Scan for the cell matching the given text and deliver its [x, y] coordinate at center. 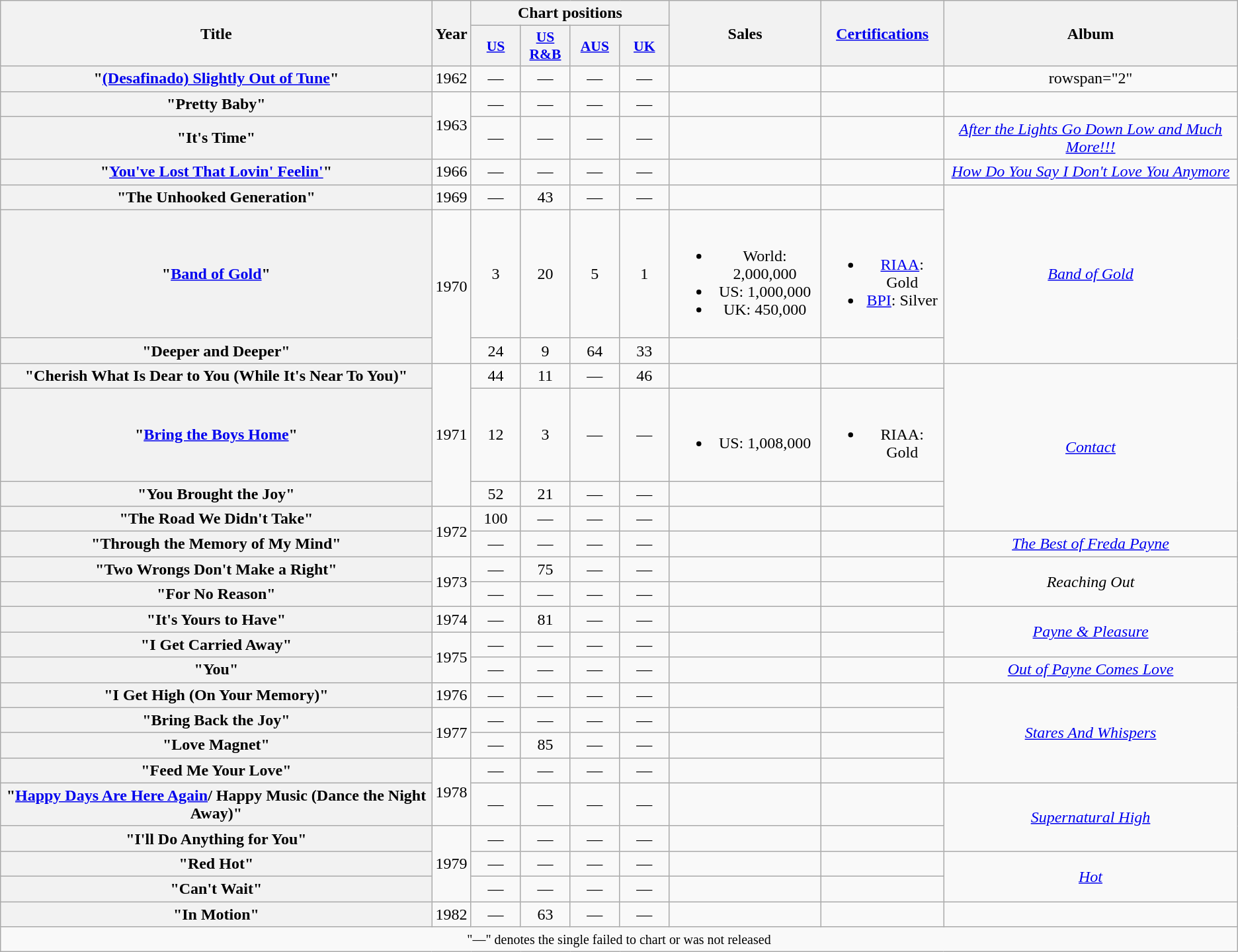
1973 [451, 582]
"You've Lost That Lovin' Feelin'" [216, 172]
1974 [451, 619]
43 [545, 197]
46 [644, 376]
100 [496, 519]
1971 [451, 434]
"Feed Me Your Love" [216, 770]
Title [216, 33]
"Bring Back the Joy" [216, 720]
"I Get Carried Away" [216, 645]
"In Motion" [216, 914]
1977 [451, 733]
"For No Reason" [216, 594]
"Bring the Boys Home" [216, 434]
63 [545, 914]
RIAA: GoldBPI: Silver [882, 274]
Chart positions [570, 13]
20 [545, 274]
How Do You Say I Don't Love You Anymore [1091, 172]
US [496, 46]
64 [595, 350]
21 [545, 494]
1979 [451, 863]
Reaching Out [1091, 582]
"You Brought the Joy" [216, 494]
RIAA: Gold [882, 434]
"The Unhooked Generation" [216, 197]
"Through the Memory of My Mind" [216, 544]
1975 [451, 657]
24 [496, 350]
1972 [451, 532]
rowspan="2" [1091, 79]
44 [496, 376]
Supernatural High [1091, 817]
US R&B [545, 46]
Album [1091, 33]
"The Road We Didn't Take" [216, 519]
"Cherish What Is Dear to You (While It's Near To You)" [216, 376]
"Deeper and Deeper" [216, 350]
Band of Gold [1091, 274]
33 [644, 350]
1969 [451, 197]
"Happy Days Are Here Again/ Happy Music (Dance the Night Away)" [216, 804]
The Best of Freda Payne [1091, 544]
"Band of Gold" [216, 274]
81 [545, 619]
"You" [216, 670]
"(Desafinado) Slightly Out of Tune" [216, 79]
"Can't Wait" [216, 889]
"—" denotes the single failed to chart or was not released [619, 939]
5 [595, 274]
"It's Yours to Have" [216, 619]
After the Lights Go Down Low and Much More!!! [1091, 138]
85 [545, 745]
1982 [451, 914]
9 [545, 350]
11 [545, 376]
1966 [451, 172]
1963 [451, 126]
1970 [451, 286]
Year [451, 33]
1978 [451, 792]
1 [644, 274]
1976 [451, 695]
"Red Hot" [216, 863]
Contact [1091, 447]
Certifications [882, 33]
"It's Time" [216, 138]
Hot [1091, 876]
"I Get High (On Your Memory)" [216, 695]
"Pretty Baby" [216, 104]
AUS [595, 46]
Sales [745, 33]
"I'll Do Anything for You" [216, 838]
"Love Magnet" [216, 745]
"Two Wrongs Don't Make a Right" [216, 569]
Stares And Whispers [1091, 733]
US: 1,008,000 [745, 434]
Payne & Pleasure [1091, 632]
75 [545, 569]
52 [496, 494]
Out of Payne Comes Love [1091, 670]
UK [644, 46]
1962 [451, 79]
World: 2,000,000US: 1,000,000UK: 450,000 [745, 274]
12 [496, 434]
